Search for the cell housing the specified text and yield its [X, Y] center coordinate. 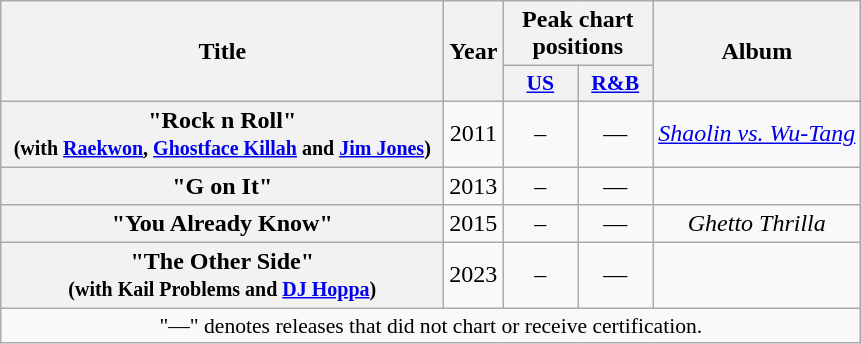
"The Other Side"(with Kail Problems and DJ Hoppa) [222, 276]
"—" denotes releases that did not chart or receive certification. [431, 326]
2023 [474, 276]
"Rock n Roll"(with Raekwon, Ghostface Killah and Jim Jones) [222, 134]
US [540, 84]
Title [222, 52]
Year [474, 52]
2015 [474, 224]
Album [757, 52]
2011 [474, 134]
"You Already Know" [222, 224]
2013 [474, 185]
Peak chart positions [578, 34]
Ghetto Thrilla [757, 224]
"G on It" [222, 185]
R&B [616, 84]
Shaolin vs. Wu-Tang [757, 134]
